Output the [X, Y] coordinate of the center of the cell containing the given text.  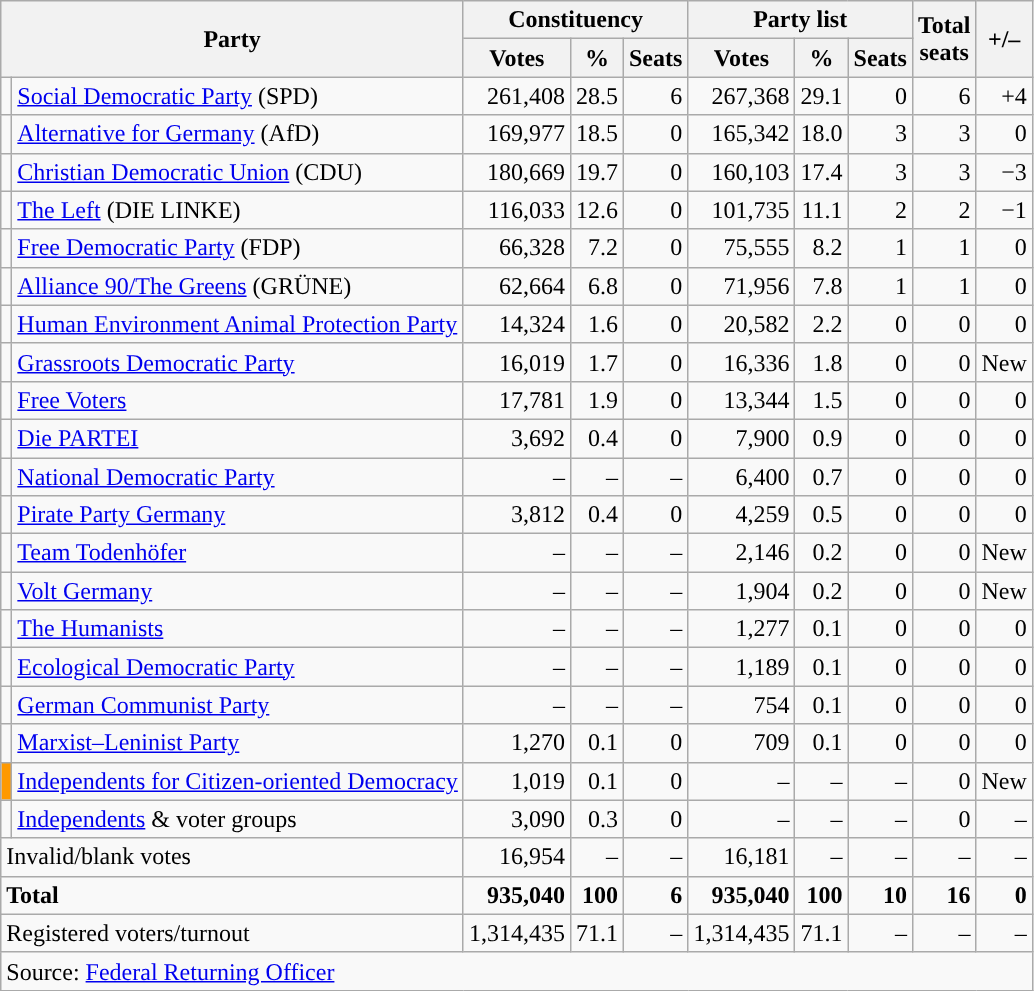
180,669 [516, 172]
German Communist Party [238, 705]
62,664 [516, 286]
1.5 [822, 400]
16,954 [516, 857]
+/– [1004, 39]
Alternative for Germany (AfD) [238, 134]
Total [232, 895]
17.4 [822, 172]
−1 [1004, 210]
0.3 [596, 819]
Independents for Citizen-oriented Democracy [238, 781]
6.8 [596, 286]
1,189 [742, 667]
754 [742, 705]
Constituency [576, 20]
7.2 [596, 248]
75,555 [742, 248]
16,336 [742, 362]
14,324 [516, 324]
Marxist–Leninist Party [238, 743]
3,812 [516, 515]
10 [880, 895]
101,735 [742, 210]
1.9 [596, 400]
Free Democratic Party (FDP) [238, 248]
3,692 [516, 438]
Ecological Democratic Party [238, 667]
17,781 [516, 400]
16,019 [516, 362]
Social Democratic Party (SPD) [238, 96]
169,977 [516, 134]
3,090 [516, 819]
+4 [1004, 96]
National Democratic Party [238, 477]
7.8 [822, 286]
66,328 [516, 248]
Team Todenhöfer [238, 553]
1.7 [596, 362]
165,342 [742, 134]
0.5 [822, 515]
Human Environment Animal Protection Party [238, 324]
Free Voters [238, 400]
Source: Federal Returning Officer [517, 971]
The Left (DIE LINKE) [238, 210]
16 [944, 895]
Totalseats [944, 39]
12.6 [596, 210]
Alliance 90/The Greens (GRÜNE) [238, 286]
7,900 [742, 438]
1.6 [596, 324]
Independents & voter groups [238, 819]
1,277 [742, 629]
2.2 [822, 324]
Party list [800, 20]
−3 [1004, 172]
1,019 [516, 781]
Invalid/blank votes [232, 857]
1.8 [822, 362]
8.2 [822, 248]
267,368 [742, 96]
116,033 [516, 210]
11.1 [822, 210]
709 [742, 743]
0.7 [822, 477]
Pirate Party Germany [238, 515]
16,181 [742, 857]
29.1 [822, 96]
160,103 [742, 172]
Registered voters/turnout [232, 933]
4,259 [742, 515]
The Humanists [238, 629]
20,582 [742, 324]
18.5 [596, 134]
261,408 [516, 96]
28.5 [596, 96]
Party [232, 39]
1,904 [742, 591]
Grassroots Democratic Party [238, 362]
18.0 [822, 134]
Die PARTEI [238, 438]
Christian Democratic Union (CDU) [238, 172]
0.9 [822, 438]
1,270 [516, 743]
Volt Germany [238, 591]
71,956 [742, 286]
13,344 [742, 400]
6,400 [742, 477]
19.7 [596, 172]
2,146 [742, 553]
